Identify which cell holds the provided text, then report its (x, y) central coordinate. 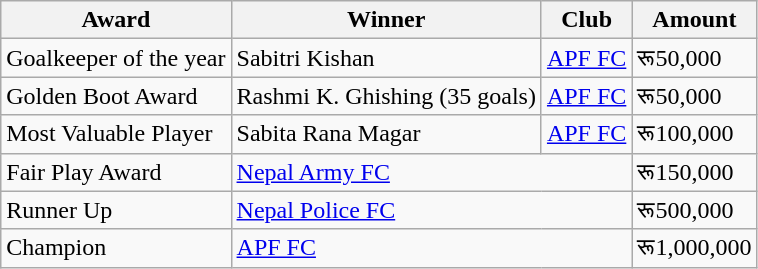
Champion (116, 248)
Club (586, 20)
Most Valuable Player (116, 134)
Rashmi K. Ghishing (35 goals) (386, 96)
Winner (386, 20)
Runner Up (116, 210)
Award (116, 20)
रू150,000 (694, 172)
Goalkeeper of the year (116, 58)
रू1,000,000 (694, 248)
Nepal Police FC (432, 210)
Sabita Rana Magar (386, 134)
Golden Boot Award (116, 96)
Fair Play Award (116, 172)
रू100,000 (694, 134)
Nepal Army FC (432, 172)
रू500,000 (694, 210)
Amount (694, 20)
Sabitri Kishan (386, 58)
